Output the (x, y) coordinate of the center of the cell containing the given text.  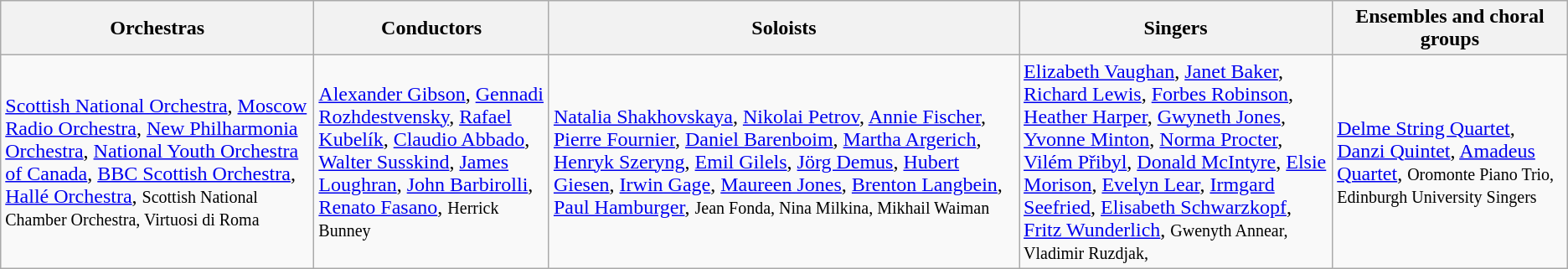
Delme String Quartet, Danzi Quintet, Amadeus Quartet, Oromonte Piano Trio, Edinburgh University Singers (1451, 162)
Singers (1176, 28)
Orchestras (157, 28)
Soloists (784, 28)
Conductors (432, 28)
Ensembles and choral groups (1451, 28)
